Output the (x, y) coordinate of the center of the cell containing the given text.  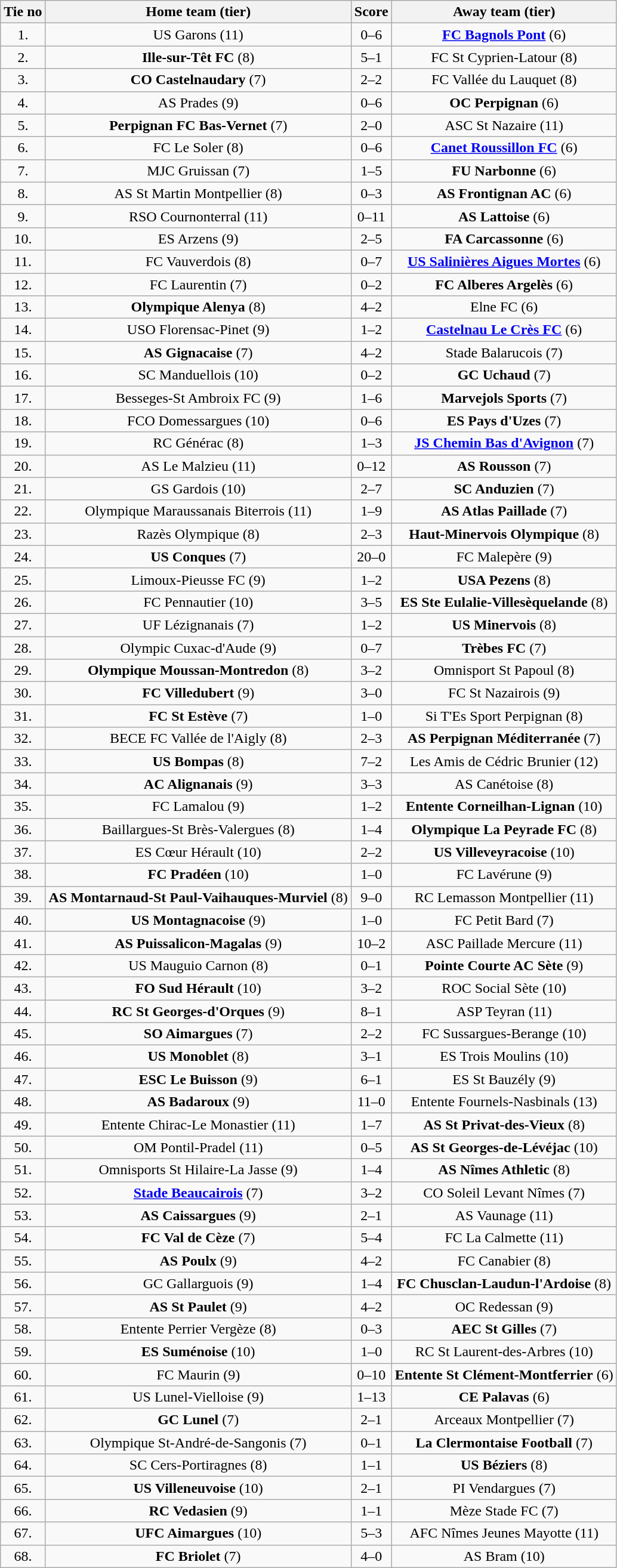
61. (23, 1397)
AFC Nîmes Jeunes Mayotte (11) (504, 1533)
Entente Chirac-Le Monastier (11) (198, 1125)
31. (23, 716)
8–1 (371, 1011)
10. (23, 239)
3–0 (371, 693)
Haut-Minervois Olympique (8) (504, 534)
4. (23, 103)
22. (23, 511)
Razès Olympique (8) (198, 534)
OC Redessan (9) (504, 1306)
AS Bram (10) (504, 1556)
UF Lézignanais (7) (198, 625)
51. (23, 1170)
ES Ste Eulalie-Villesèquelande (8) (504, 602)
0–5 (371, 1147)
36. (23, 829)
FC St Cyprien-Latour (8) (504, 57)
US Conques (7) (198, 557)
AS St Paulet (9) (198, 1306)
FC Maurin (9) (198, 1374)
FCO Domessargues (10) (198, 421)
US Garons (11) (198, 35)
GC Uchaud (7) (504, 375)
18. (23, 421)
19. (23, 443)
39. (23, 897)
ROC Social Sète (10) (504, 988)
AS Perpignan Méditerranée (7) (504, 739)
SC Cers-Portiragnes (8) (198, 1465)
FC Chusclan-Laudun-l'Ardoise (8) (504, 1283)
SO Aimargues (7) (198, 1034)
OM Pontil-Pradel (11) (198, 1147)
62. (23, 1420)
11–0 (371, 1102)
Limoux-Pieusse FC (9) (198, 579)
0–10 (371, 1374)
21. (23, 489)
FC Lavérune (9) (504, 875)
35. (23, 807)
Olympique Alenya (8) (198, 307)
Olympique Moussan-Montredon (8) (198, 671)
AS Caissargues (9) (198, 1215)
Perpignan FC Bas-Vernet (7) (198, 125)
ES Trois Moulins (10) (504, 1057)
28. (23, 647)
Pointe Courte AC Sète (9) (504, 965)
RC St Laurent-des-Arbres (10) (504, 1351)
20–0 (371, 557)
40. (23, 920)
US Salinières Aigues Mortes (6) (504, 261)
FC Vauverdois (8) (198, 261)
Omnisport St Papoul (8) (504, 671)
68. (23, 1556)
Stade Beaucairois (7) (198, 1193)
ES Suménoise (10) (198, 1351)
Stade Balarucois (7) (504, 353)
AS Rousson (7) (504, 466)
FC La Calmette (11) (504, 1238)
14. (23, 330)
SC Manduellois (10) (198, 375)
5. (23, 125)
7. (23, 171)
AS St Georges-de-Lévéjac (10) (504, 1147)
16. (23, 375)
17. (23, 398)
2–7 (371, 489)
FC Vallée du Lauquet (8) (504, 80)
CE Palavas (6) (504, 1397)
1. (23, 35)
46. (23, 1057)
47. (23, 1079)
48. (23, 1102)
5–3 (371, 1533)
RC Générac (8) (198, 443)
Entente Fournels-Nasbinals (13) (504, 1102)
3–3 (371, 784)
FC Pradéen (10) (198, 875)
US Villeneuvoise (10) (198, 1488)
1–3 (371, 443)
FC Briolet (7) (198, 1556)
Entente Perrier Vergèze (8) (198, 1329)
FA Carcassonne (6) (504, 239)
2–0 (371, 125)
Castelnau Le Crès FC (6) (504, 330)
Si T'Es Sport Perpignan (8) (504, 716)
Trèbes FC (7) (504, 647)
FO Sud Hérault (10) (198, 988)
20. (23, 466)
AS Gignacaise (7) (198, 353)
Canet Roussillon FC (6) (504, 148)
FC Alberes Argelès (6) (504, 285)
33. (23, 761)
RC Vedasien (9) (198, 1511)
UFC Aimargues (10) (198, 1533)
ES Arzens (9) (198, 239)
CO Castelnaudary (7) (198, 80)
RC Lemasson Montpellier (11) (504, 897)
41. (23, 943)
1–6 (371, 398)
34. (23, 784)
0–12 (371, 466)
FC St Nazairois (9) (504, 693)
Olympique St-André-de-Sangonis (7) (198, 1443)
4–0 (371, 1556)
La Clermontaise Football (7) (504, 1443)
ASC Paillade Mercure (11) (504, 943)
FC Pennautier (10) (198, 602)
5–1 (371, 57)
0–11 (371, 216)
63. (23, 1443)
AC Alignanais (9) (198, 784)
ESC Le Buisson (9) (198, 1079)
AS Poulx (9) (198, 1261)
Mèze Stade FC (7) (504, 1511)
50. (23, 1147)
US Bompas (8) (198, 761)
32. (23, 739)
ES St Bauzély (9) (504, 1079)
ASP Teyran (11) (504, 1011)
10–2 (371, 943)
64. (23, 1465)
SC Anduzien (7) (504, 489)
BECE FC Vallée de l'Aigly (8) (198, 739)
Ille-sur-Têt FC (8) (198, 57)
GC Lunel (7) (198, 1420)
Elne FC (6) (504, 307)
FC St Estève (7) (198, 716)
AS Lattoise (6) (504, 216)
24. (23, 557)
13. (23, 307)
AS Canétoise (8) (504, 784)
67. (23, 1533)
6–1 (371, 1079)
GS Gardois (10) (198, 489)
AS St Martin Montpellier (8) (198, 193)
JS Chemin Bas d'Avignon (7) (504, 443)
8. (23, 193)
5–4 (371, 1238)
FC Bagnols Pont (6) (504, 35)
ASC St Nazaire (11) (504, 125)
Marvejols Sports (7) (504, 398)
ES Cœur Hérault (10) (198, 852)
12. (23, 285)
AS St Privat-des-Vieux (8) (504, 1125)
FC Le Soler (8) (198, 148)
26. (23, 602)
Home team (tier) (198, 12)
AS Atlas Paillade (7) (504, 511)
2–5 (371, 239)
27. (23, 625)
CO Soleil Levant Nîmes (7) (504, 1193)
29. (23, 671)
6. (23, 148)
Entente Corneilhan-Lignan (10) (504, 807)
AS Frontignan AC (6) (504, 193)
USA Pezens (8) (504, 579)
3. (23, 80)
FC Sussargues-Berange (10) (504, 1034)
OC Perpignan (6) (504, 103)
Olympic Cuxac-d'Aude (9) (198, 647)
59. (23, 1351)
42. (23, 965)
15. (23, 353)
Tie no (23, 12)
FU Narbonne (6) (504, 171)
37. (23, 852)
US Mauguio Carnon (8) (198, 965)
Arceaux Montpellier (7) (504, 1420)
7–2 (371, 761)
52. (23, 1193)
1–7 (371, 1125)
US Lunel-Vielloise (9) (198, 1397)
FC Malepère (9) (504, 557)
3–1 (371, 1057)
FC Val de Cèze (7) (198, 1238)
66. (23, 1511)
Omnisports St Hilaire-La Jasse (9) (198, 1170)
23. (23, 534)
FC Canabier (8) (504, 1261)
AS Montarnaud-St Paul-Vaihauques-Murviel (8) (198, 897)
1–13 (371, 1397)
44. (23, 1011)
Away team (tier) (504, 12)
RC St Georges-d'Orques (9) (198, 1011)
9–0 (371, 897)
AS Vaunage (11) (504, 1215)
56. (23, 1283)
Score (371, 12)
Entente St Clément-Montferrier (6) (504, 1374)
RSO Cournonterral (11) (198, 216)
3–5 (371, 602)
49. (23, 1125)
FC Villedubert (9) (198, 693)
GC Gallarguois (9) (198, 1283)
AS Badaroux (9) (198, 1102)
30. (23, 693)
Besseges-St Ambroix FC (9) (198, 398)
US Minervois (8) (504, 625)
60. (23, 1374)
11. (23, 261)
65. (23, 1488)
Les Amis de Cédric Brunier (12) (504, 761)
1–5 (371, 171)
55. (23, 1261)
9. (23, 216)
43. (23, 988)
54. (23, 1238)
US Monoblet (8) (198, 1057)
US Béziers (8) (504, 1465)
57. (23, 1306)
FC Petit Bard (7) (504, 920)
MJC Gruissan (7) (198, 171)
53. (23, 1215)
AEC St Gilles (7) (504, 1329)
Olympique Maraussanais Biterrois (11) (198, 511)
Olympique La Peyrade FC (8) (504, 829)
AS Puissalicon-Magalas (9) (198, 943)
2. (23, 57)
45. (23, 1034)
AS Prades (9) (198, 103)
FC Lamalou (9) (198, 807)
US Montagnacoise (9) (198, 920)
US Villeveyracoise (10) (504, 852)
AS Le Malzieu (11) (198, 466)
Baillargues-St Brès-Valergues (8) (198, 829)
25. (23, 579)
PI Vendargues (7) (504, 1488)
58. (23, 1329)
USO Florensac-Pinet (9) (198, 330)
FC Laurentin (7) (198, 285)
1–9 (371, 511)
AS Nîmes Athletic (8) (504, 1170)
38. (23, 875)
ES Pays d'Uzes (7) (504, 421)
